Scan for the cell matching the given text and deliver its (X, Y) coordinate at center. 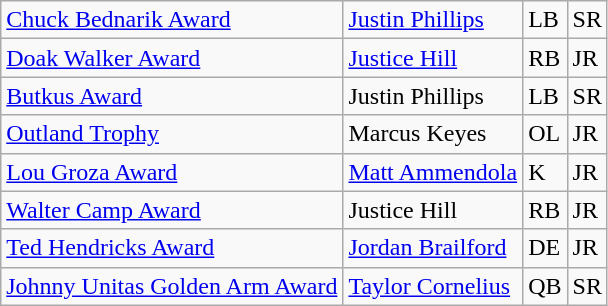
Butkus Award (172, 96)
DE (545, 248)
Ted Hendricks Award (172, 248)
OL (545, 134)
QB (545, 286)
Marcus Keyes (433, 134)
Taylor Cornelius (433, 286)
Walter Camp Award (172, 210)
Johnny Unitas Golden Arm Award (172, 286)
K (545, 172)
Lou Groza Award (172, 172)
Matt Ammendola (433, 172)
Jordan Brailford (433, 248)
Outland Trophy (172, 134)
Doak Walker Award (172, 58)
Chuck Bednarik Award (172, 20)
